From the cell containing the given text, extract its center point as (X, Y) coordinate. 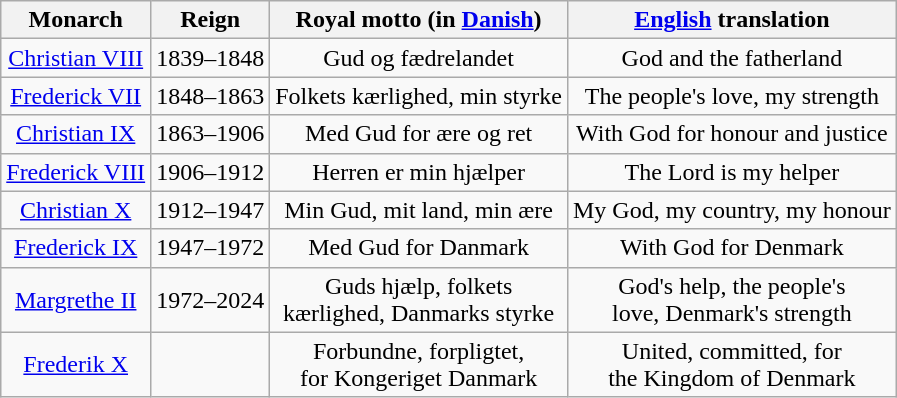
1863–1906 (210, 134)
God and the fatherland (732, 58)
My God, my country, my honour (732, 210)
English translation (732, 20)
1912–1947 (210, 210)
Reign (210, 20)
Frederick IX (76, 248)
1972–2024 (210, 300)
Folkets kærlighed, min styrke (419, 96)
Gud og fædrelandet (419, 58)
1906–1912 (210, 172)
The Lord is my helper (732, 172)
1839–1848 (210, 58)
Frederick VII (76, 96)
God's help, the people'slove, Denmark's strength (732, 300)
Frederik X (76, 364)
Christian IX (76, 134)
With God for honour and justice (732, 134)
Min Gud, mit land, min ære (419, 210)
Frederick VIII (76, 172)
Med Gud for ære og ret (419, 134)
1947–1972 (210, 248)
The people's love, my strength (732, 96)
Monarch (76, 20)
1848–1863 (210, 96)
Christian X (76, 210)
Guds hjælp, folketskærlighed, Danmarks styrke (419, 300)
Margrethe II (76, 300)
Herren er min hjælper (419, 172)
United, committed, forthe Kingdom of Denmark (732, 364)
Royal motto (in Danish) (419, 20)
Forbundne, forpligtet,for Kongeriget Danmark (419, 364)
Med Gud for Danmark (419, 248)
With God for Denmark (732, 248)
Christian VIII (76, 58)
